For the text-containing cell, return its midpoint in (X, Y) coordinate format. 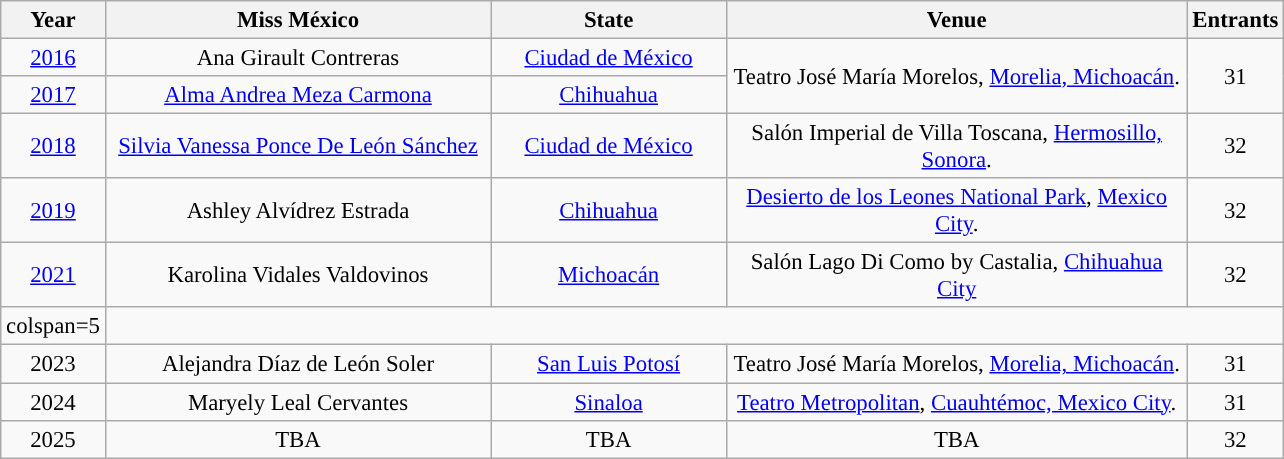
2019 (53, 210)
2016 (53, 58)
Michoacán (609, 276)
Entrants (1236, 20)
Karolina Vidales Valdovinos (298, 276)
2024 (53, 402)
Salón Lago Di Como by Castalia, Chihuahua City (956, 276)
Alma Andrea Meza Carmona (298, 95)
Silvia Vanessa Ponce De León Sánchez (298, 146)
Alejandra Díaz de León Soler (298, 364)
Salón Imperial de Villa Toscana, Hermosillo, Sonora. (956, 146)
2025 (53, 439)
2018 (53, 146)
Miss México (298, 20)
Teatro Metropolitan, Cuauhtémoc, Mexico City. (956, 402)
Maryely Leal Cervantes (298, 402)
State (609, 20)
colspan=5 (53, 327)
2021 (53, 276)
Year (53, 20)
Sinaloa (609, 402)
Ana Girault Contreras (298, 58)
Venue (956, 20)
Ashley Alvídrez Estrada (298, 210)
2017 (53, 95)
San Luis Potosí (609, 364)
2023 (53, 364)
Desierto de los Leones National Park, Mexico City. (956, 210)
